Search for the cell housing the specified text and yield its [X, Y] center coordinate. 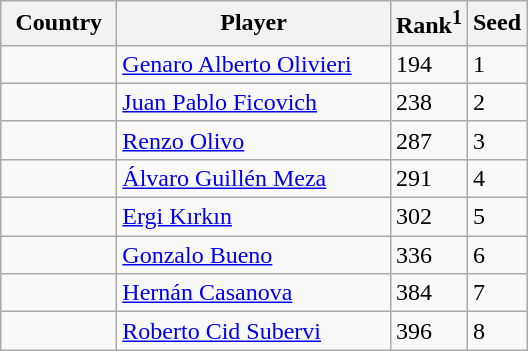
2 [496, 102]
238 [428, 102]
336 [428, 255]
Rank1 [428, 24]
Country [59, 24]
396 [428, 331]
Seed [496, 24]
Álvaro Guillén Meza [254, 178]
Juan Pablo Ficovich [254, 102]
Ergi Kırkın [254, 217]
Gonzalo Bueno [254, 255]
7 [496, 293]
5 [496, 217]
302 [428, 217]
3 [496, 140]
1 [496, 64]
291 [428, 178]
384 [428, 293]
194 [428, 64]
Roberto Cid Subervi [254, 331]
8 [496, 331]
Renzo Olivo [254, 140]
287 [428, 140]
4 [496, 178]
6 [496, 255]
Player [254, 24]
Genaro Alberto Olivieri [254, 64]
Hernán Casanova [254, 293]
